Return (x, y) of the center of cell containing provided text 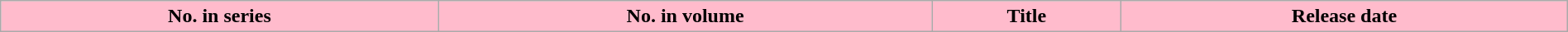
No. in volume (685, 16)
No. in series (220, 16)
Release date (1345, 16)
Title (1027, 16)
